Capture the cell that displays the provided text and extract its (X, Y) central coordinate. 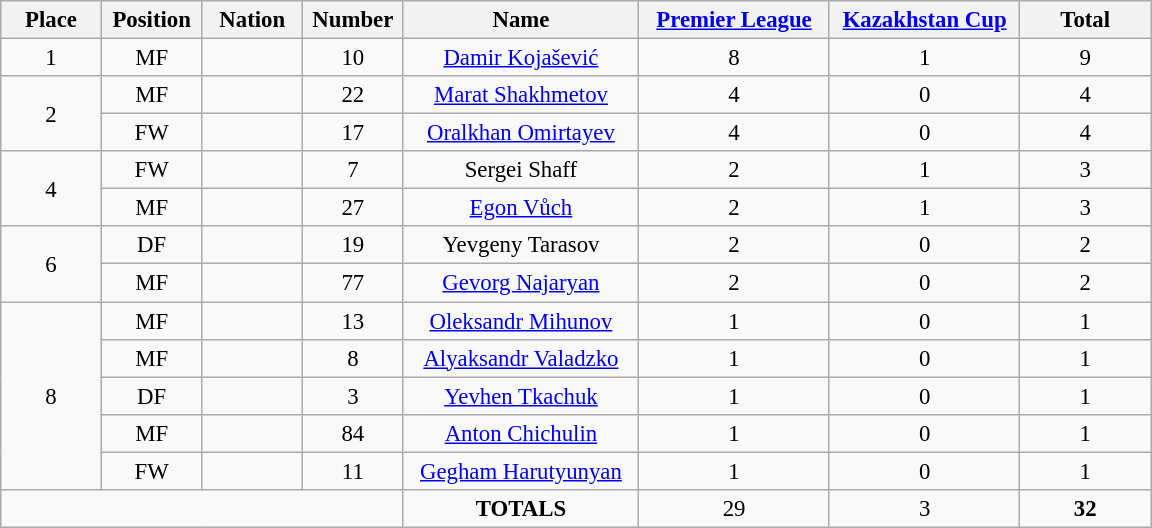
Gegham Harutyunyan (521, 471)
84 (354, 433)
77 (354, 283)
11 (354, 471)
27 (354, 208)
Egon Vůch (521, 208)
32 (1086, 509)
Oleksandr Mihunov (521, 321)
Damir Kojašević (521, 58)
Kazakhstan Cup (924, 20)
17 (354, 133)
Premier League (734, 20)
Marat Shakhmetov (521, 95)
Yevhen Tkachuk (521, 396)
6 (52, 264)
19 (354, 245)
Name (521, 20)
10 (354, 58)
Oralkhan Omirtayev (521, 133)
Total (1086, 20)
Gevorg Najaryan (521, 283)
Nation (252, 20)
22 (354, 95)
TOTALS (521, 509)
29 (734, 509)
Position (152, 20)
Anton Chichulin (521, 433)
13 (354, 321)
Alyaksandr Valadzko (521, 358)
7 (354, 170)
Number (354, 20)
Place (52, 20)
9 (1086, 58)
Sergei Shaff (521, 170)
Yevgeny Tarasov (521, 245)
